Return the (x, y) coordinate for the center point of the cell that contains the specified text.  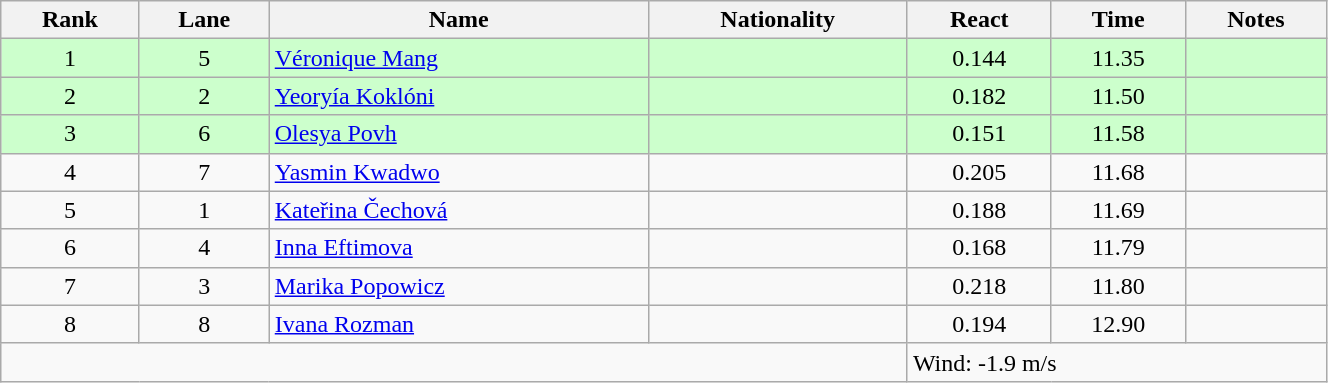
12.90 (1118, 324)
11.68 (1118, 172)
Time (1118, 20)
Véronique Mang (458, 58)
0.194 (979, 324)
0.205 (979, 172)
Nationality (778, 20)
11.35 (1118, 58)
0.168 (979, 248)
0.188 (979, 210)
Yeoryía Koklóni (458, 96)
11.58 (1118, 134)
Inna Eftimova (458, 248)
Rank (70, 20)
Yasmin Kwadwo (458, 172)
Lane (204, 20)
Wind: -1.9 m/s (1116, 362)
0.182 (979, 96)
Kateřina Čechová (458, 210)
Name (458, 20)
0.218 (979, 286)
Olesya Povh (458, 134)
11.79 (1118, 248)
Ivana Rozman (458, 324)
Marika Popowicz (458, 286)
Notes (1256, 20)
11.50 (1118, 96)
0.151 (979, 134)
React (979, 20)
11.80 (1118, 286)
0.144 (979, 58)
11.69 (1118, 210)
